Return [X, Y] of the center of cell containing provided text 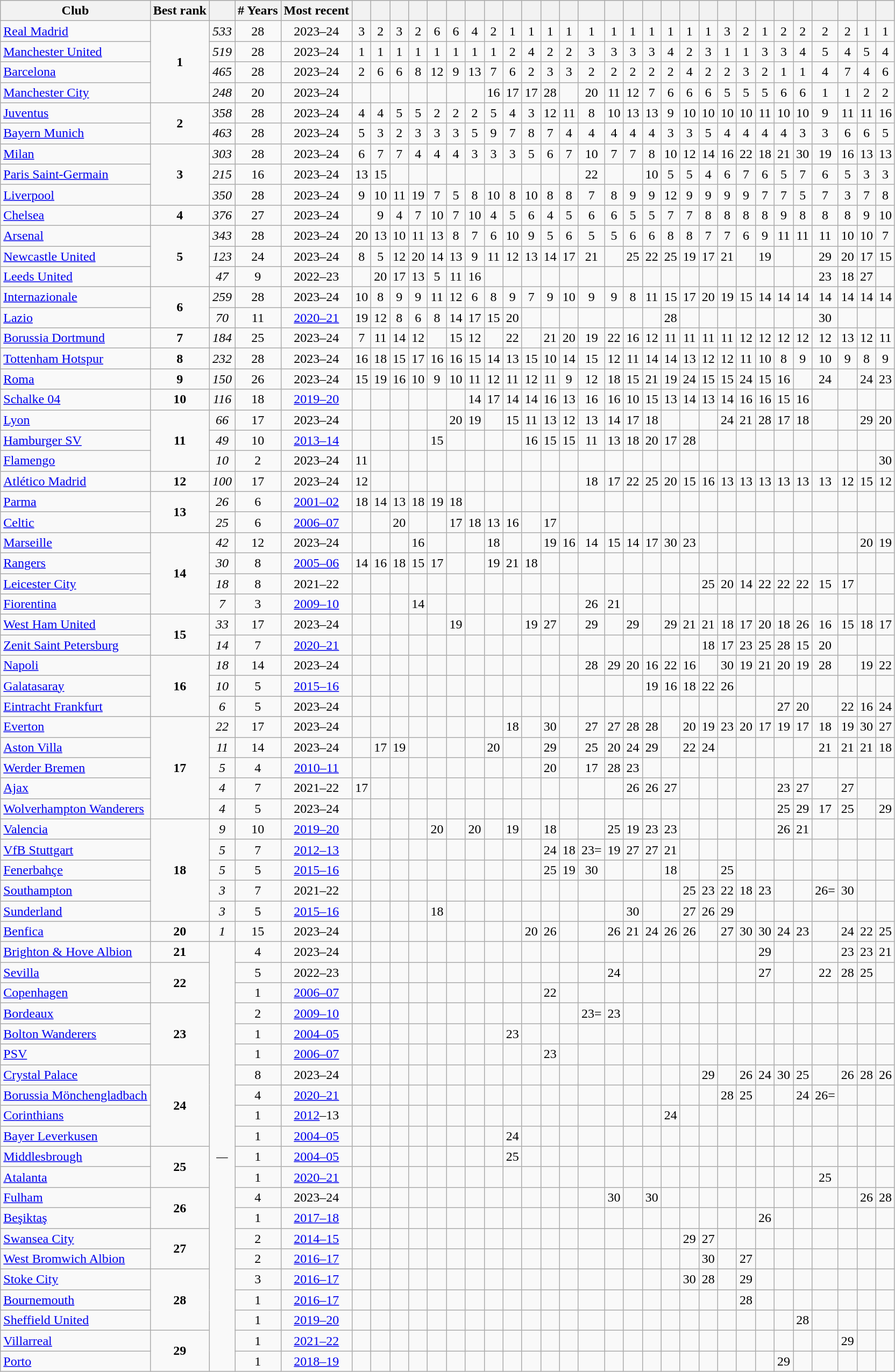
Napoli [75, 666]
100 [223, 481]
Fiorentina [75, 604]
Barcelona [75, 72]
Bayer Leverkusen [75, 1136]
376 [223, 215]
2013–14 [316, 440]
33 [223, 625]
Leeds United [75, 277]
Celtic [75, 522]
Benfica [75, 932]
Borussia Dortmund [75, 338]
Newcastle United [75, 256]
184 [223, 338]
Tottenham Hotspur [75, 359]
Juventus [75, 113]
Most recent [316, 11]
259 [223, 297]
123 [223, 256]
Crystal Palace [75, 1075]
70 [223, 318]
2014–15 [316, 1238]
47 [223, 277]
248 [223, 92]
Porto [75, 1361]
Lazio [75, 318]
Corinthians [75, 1116]
Villarreal [75, 1341]
Milan [75, 154]
150 [223, 379]
Zenit Saint Petersburg [75, 645]
Real Madrid [75, 31]
Valencia [75, 829]
Parma [75, 502]
Leicester City [75, 583]
Rangers [75, 563]
Internazionale [75, 297]
— [223, 1157]
42 [223, 542]
Atlético Madrid [75, 481]
West Ham United [75, 625]
Fenerbahçe [75, 870]
Fulham [75, 1197]
2005–06 [316, 563]
Borussia Mönchengladbach [75, 1095]
232 [223, 359]
Middlesbrough [75, 1156]
Werder Bremen [75, 768]
Roma [75, 379]
2018–19 [316, 1361]
343 [223, 235]
215 [223, 174]
Brighton & Hove Albion [75, 952]
Copenhagen [75, 993]
Chelsea [75, 215]
Stoke City [75, 1280]
Everton [75, 727]
Bolton Wanderers [75, 1034]
Atalanta [75, 1177]
465 [223, 72]
West Bromwich Albion [75, 1259]
Wolverhampton Wanderers [75, 809]
303 [223, 154]
Liverpool [75, 195]
VfB Stuttgart [75, 849]
Bordeaux [75, 1013]
# Years [258, 11]
Ajax [75, 788]
Aston Villa [75, 747]
533 [223, 31]
Club [75, 11]
Manchester United [75, 52]
116 [223, 399]
Sunderland [75, 911]
Hamburger SV [75, 440]
49 [223, 440]
Galatasaray [75, 686]
2017–18 [316, 1218]
2010–11 [316, 768]
Arsenal [75, 235]
Sevilla [75, 973]
463 [223, 133]
Paris Saint-Germain [75, 174]
Bournemouth [75, 1300]
519 [223, 52]
350 [223, 195]
PSV [75, 1054]
Marseille [75, 542]
66 [223, 420]
Best rank [180, 11]
Flamengo [75, 461]
Lyon [75, 420]
2001–02 [316, 502]
Bayern Munich [75, 133]
Swansea City [75, 1238]
Sheffield United [75, 1320]
Southampton [75, 890]
Schalke 04 [75, 399]
358 [223, 113]
Manchester City [75, 92]
Beşiktaş [75, 1218]
Eintracht Frankfurt [75, 706]
